Identify which cell holds the provided text, then report its (X, Y) central coordinate. 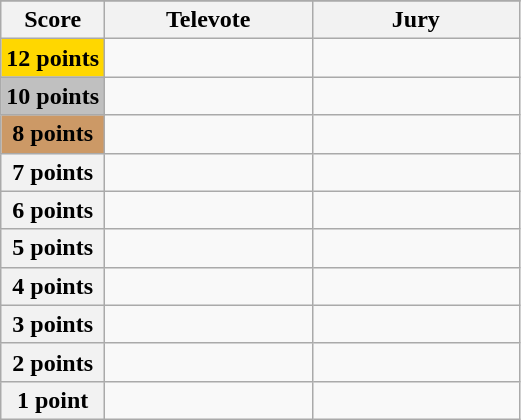
12 points (53, 58)
Jury (416, 20)
Televote (209, 20)
3 points (53, 324)
8 points (53, 134)
5 points (53, 248)
Score (53, 20)
6 points (53, 210)
7 points (53, 172)
10 points (53, 96)
4 points (53, 286)
2 points (53, 362)
1 point (53, 400)
